From the cell containing the given text, extract its center point as [x, y] coordinate. 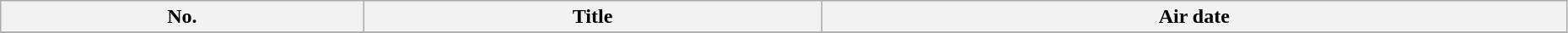
Air date [1194, 17]
Title [592, 17]
No. [182, 17]
